For the text-containing cell, return its midpoint in (x, y) coordinate format. 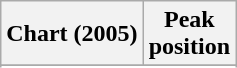
Chart (2005) (72, 34)
Peakposition (189, 34)
